Return the [X, Y] coordinate for the center point of the cell that contains the specified text.  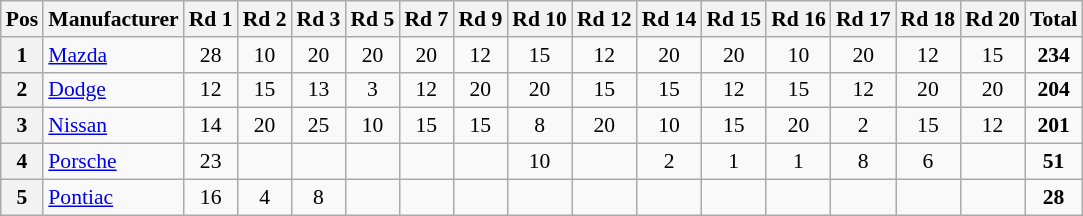
Rd 2 [265, 19]
Dodge [113, 90]
25 [319, 126]
Manufacturer [113, 19]
Rd 18 [928, 19]
Porsche [113, 162]
Rd 9 [480, 19]
51 [1054, 162]
Total [1054, 19]
5 [22, 197]
Rd 14 [670, 19]
Pontiac [113, 197]
Rd 16 [798, 19]
6 [928, 162]
234 [1054, 55]
Rd 20 [992, 19]
Rd 15 [734, 19]
13 [319, 90]
Rd 1 [211, 19]
23 [211, 162]
16 [211, 197]
201 [1054, 126]
Rd 12 [604, 19]
204 [1054, 90]
Rd 3 [319, 19]
Rd 7 [426, 19]
Rd 10 [540, 19]
Rd 17 [864, 19]
Nissan [113, 126]
Rd 5 [372, 19]
Pos [22, 19]
14 [211, 126]
Mazda [113, 55]
